Output the [X, Y] coordinate of the center of the cell containing the given text.  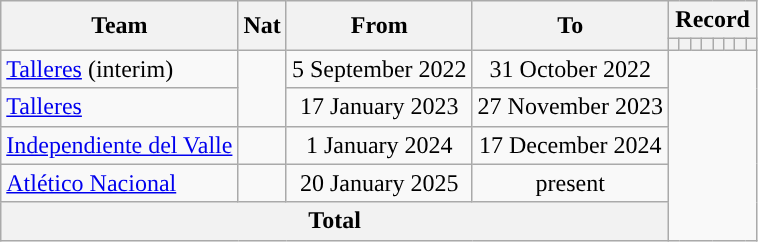
To [570, 26]
27 November 2023 [570, 107]
5 September 2022 [379, 69]
31 October 2022 [570, 69]
1 January 2024 [379, 145]
Atlético Nacional [120, 183]
Talleres [120, 107]
17 December 2024 [570, 145]
Nat [262, 26]
Team [120, 26]
20 January 2025 [379, 183]
From [379, 26]
17 January 2023 [379, 107]
Independiente del Valle [120, 145]
Record [712, 20]
present [570, 183]
Total [335, 221]
Talleres (interim) [120, 69]
